Output the [x, y] coordinate of the center of the cell containing the given text.  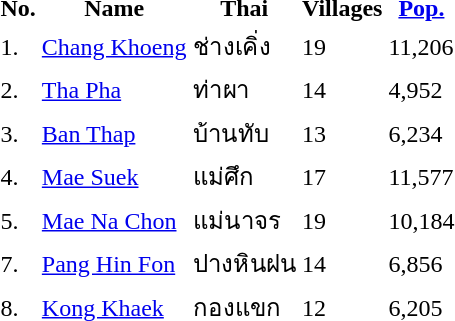
Ban Thap [114, 133]
ปางหินฝน [244, 264]
Pang Hin Fon [114, 264]
Tha Pha [114, 90]
Chang Khoeng [114, 46]
แม่ศึก [244, 176]
บ้านทับ [244, 133]
17 [342, 176]
ช่างเคิ่ง [244, 46]
13 [342, 133]
Mae Suek [114, 176]
ท่าผา [244, 90]
แม่นาจร [244, 220]
Mae Na Chon [114, 220]
